Output the [x, y] coordinate of the center of the cell containing the given text.  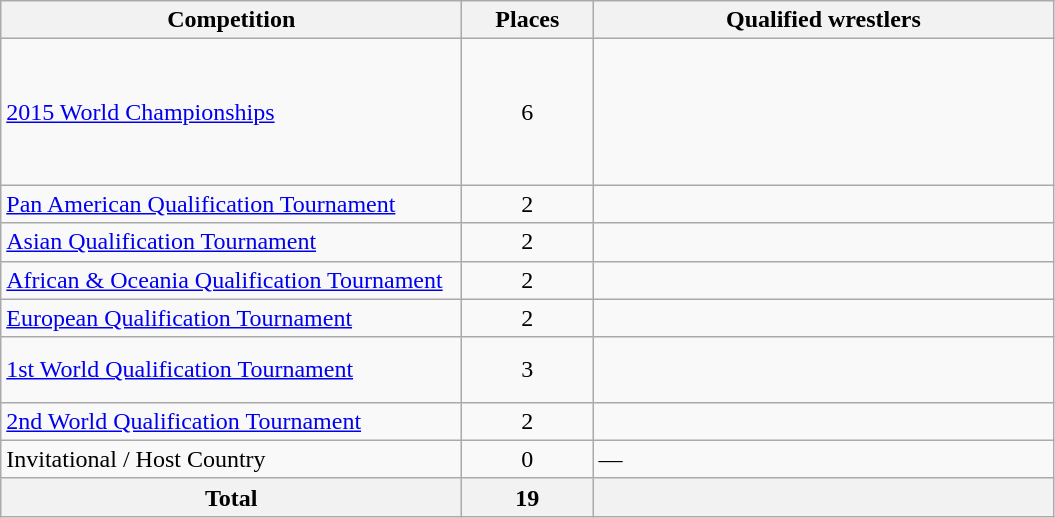
European Qualification Tournament [232, 318]
1st World Qualification Tournament [232, 370]
2015 World Championships [232, 112]
Places [528, 20]
Qualified wrestlers [824, 20]
19 [528, 497]
2nd World Qualification Tournament [232, 421]
— [824, 459]
Competition [232, 20]
Invitational / Host Country [232, 459]
6 [528, 112]
3 [528, 370]
0 [528, 459]
African & Oceania Qualification Tournament [232, 280]
Total [232, 497]
Asian Qualification Tournament [232, 242]
Pan American Qualification Tournament [232, 204]
